From the cell containing the given text, extract its center point as [X, Y] coordinate. 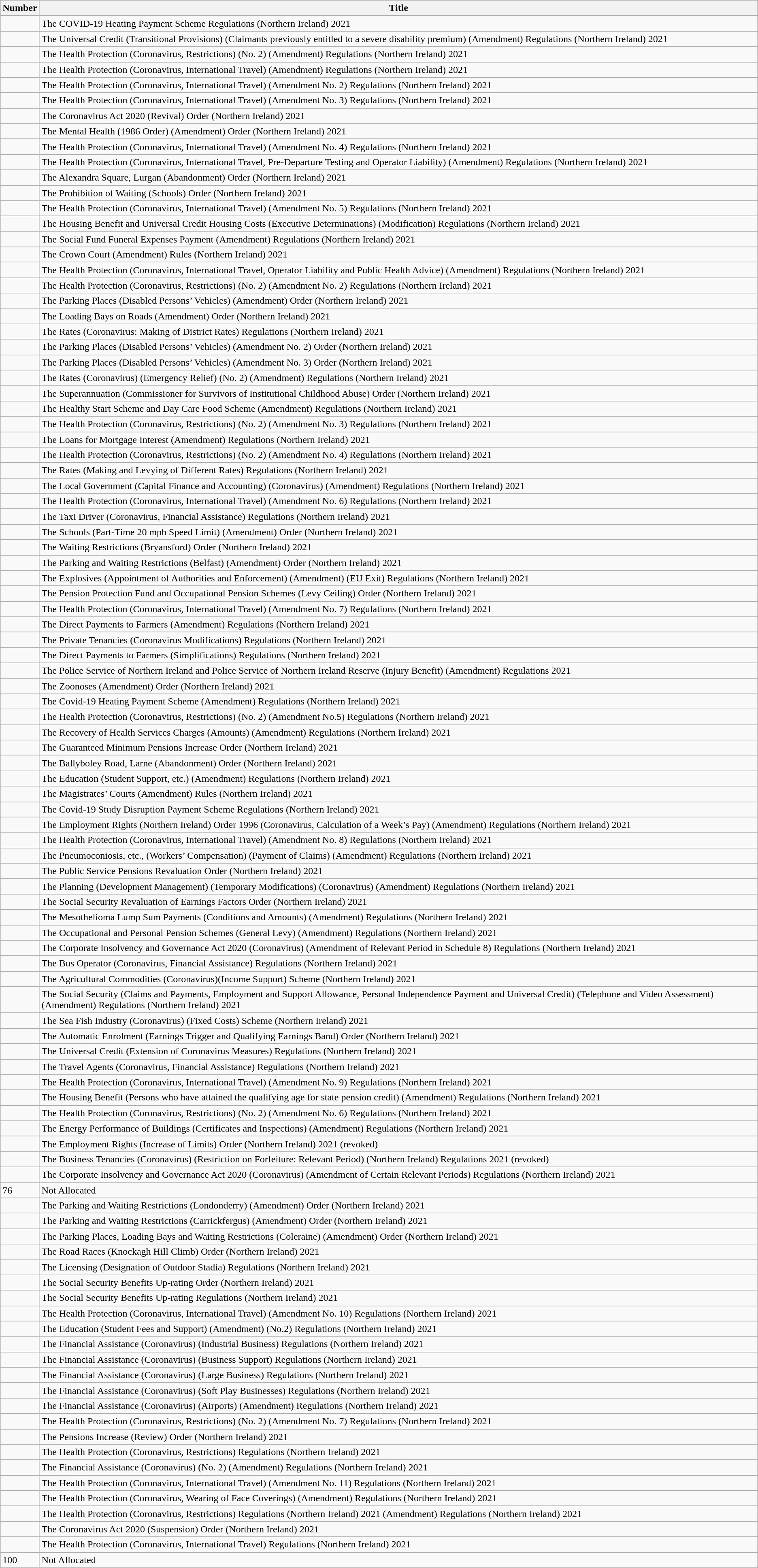
The Private Tenancies (Coronavirus Modifications) Regulations (Northern Ireland) 2021 [398, 640]
The Health Protection (Coronavirus, International Travel) (Amendment No. 9) Regulations (Northern Ireland) 2021 [398, 1082]
Number [20, 8]
The Schools (Part-Time 20 mph Speed Limit) (Amendment) Order (Northern Ireland) 2021 [398, 532]
The Rates (Coronavirus) (Emergency Relief) (No. 2) (Amendment) Regulations (Northern Ireland) 2021 [398, 378]
The Housing Benefit (Persons who have attained the qualifying age for state pension credit) (Amendment) Regulations (Northern Ireland) 2021 [398, 1098]
The Health Protection (Coronavirus, International Travel) (Amendment) Regulations (Northern Ireland) 2021 [398, 70]
Title [398, 8]
The Energy Performance of Buildings (Certificates and Inspections) (Amendment) Regulations (Northern Ireland) 2021 [398, 1128]
The Healthy Start Scheme and Day Care Food Scheme (Amendment) Regulations (Northern Ireland) 2021 [398, 408]
100 [20, 1560]
The Waiting Restrictions (Bryansford) Order (Northern Ireland) 2021 [398, 547]
The Financial Assistance (Coronavirus) (Industrial Business) Regulations (Northern Ireland) 2021 [398, 1344]
The Health Protection (Coronavirus, International Travel) (Amendment No. 6) Regulations (Northern Ireland) 2021 [398, 501]
The Health Protection (Coronavirus, International Travel) (Amendment No. 4) Regulations (Northern Ireland) 2021 [398, 147]
The Health Protection (Coronavirus, Restrictions) (No. 2) (Amendment) Regulations (Northern Ireland) 2021 [398, 54]
The Health Protection (Coronavirus, International Travel) Regulations (Northern Ireland) 2021 [398, 1545]
The Business Tenancies (Coronavirus) (Restriction on Forfeiture: Relevant Period) (Northern Ireland) Regulations 2021 (revoked) [398, 1159]
The Licensing (Designation of Outdoor Stadia) Regulations (Northern Ireland) 2021 [398, 1267]
The Employment Rights (Northern Ireland) Order 1996 (Coronavirus, Calculation of a Week’s Pay) (Amendment) Regulations (Northern Ireland) 2021 [398, 825]
The Financial Assistance (Coronavirus) (Airports) (Amendment) Regulations (Northern Ireland) 2021 [398, 1406]
The Parking Places, Loading Bays and Waiting Restrictions (Coleraine) (Amendment) Order (Northern Ireland) 2021 [398, 1236]
The Explosives (Appointment of Authorities and Enforcement) (Amendment) (EU Exit) Regulations (Northern Ireland) 2021 [398, 578]
The Public Service Pensions Revaluation Order (Northern Ireland) 2021 [398, 871]
The Financial Assistance (Coronavirus) (Soft Play Businesses) Regulations (Northern Ireland) 2021 [398, 1390]
The Health Protection (Coronavirus, International Travel) (Amendment No. 5) Regulations (Northern Ireland) 2021 [398, 208]
The Health Protection (Coronavirus, Restrictions) (No. 2) (Amendment No. 6) Regulations (Northern Ireland) 2021 [398, 1113]
The Direct Payments to Farmers (Amendment) Regulations (Northern Ireland) 2021 [398, 624]
The Mesothelioma Lump Sum Payments (Conditions and Amounts) (Amendment) Regulations (Northern Ireland) 2021 [398, 917]
The Health Protection (Coronavirus, Restrictions) (No. 2) (Amendment No.5) Regulations (Northern Ireland) 2021 [398, 717]
The Guaranteed Minimum Pensions Increase Order (Northern Ireland) 2021 [398, 748]
The Automatic Enrolment (Earnings Trigger and Qualifying Earnings Band) Order (Northern Ireland) 2021 [398, 1036]
The Planning (Development Management) (Temporary Modifications) (Coronavirus) (Amendment) Regulations (Northern Ireland) 2021 [398, 886]
The Road Races (Knockagh Hill Climb) Order (Northern Ireland) 2021 [398, 1252]
The Health Protection (Coronavirus, International Travel) (Amendment No. 3) Regulations (Northern Ireland) 2021 [398, 100]
The Employment Rights (Increase of Limits) Order (Northern Ireland) 2021 (revoked) [398, 1144]
The Health Protection (Coronavirus, International Travel) (Amendment No. 2) Regulations (Northern Ireland) 2021 [398, 85]
The Pension Protection Fund and Occupational Pension Schemes (Levy Ceiling) Order (Northern Ireland) 2021 [398, 594]
The Universal Credit (Extension of Coronavirus Measures) Regulations (Northern Ireland) 2021 [398, 1051]
The Social Security Benefits Up-rating Regulations (Northern Ireland) 2021 [398, 1298]
The Coronavirus Act 2020 (Suspension) Order (Northern Ireland) 2021 [398, 1529]
The Health Protection (Coronavirus, Wearing of Face Coverings) (Amendment) Regulations (Northern Ireland) 2021 [398, 1498]
The Health Protection (Coronavirus, Restrictions) Regulations (Northern Ireland) 2021 [398, 1452]
The Ballyboley Road, Larne (Abandonment) Order (Northern Ireland) 2021 [398, 763]
The Parking and Waiting Restrictions (Londonderry) (Amendment) Order (Northern Ireland) 2021 [398, 1206]
The Agricultural Commodities (Coronavirus)(Income Support) Scheme (Northern Ireland) 2021 [398, 979]
The Health Protection (Coronavirus, International Travel) (Amendment No. 7) Regulations (Northern Ireland) 2021 [398, 609]
The Parking and Waiting Restrictions (Carrickfergus) (Amendment) Order (Northern Ireland) 2021 [398, 1221]
The Health Protection (Coronavirus, Restrictions) (No. 2) (Amendment No. 2) Regulations (Northern Ireland) 2021 [398, 285]
The Financial Assistance (Coronavirus) (Large Business) Regulations (Northern Ireland) 2021 [398, 1375]
The Education (Student Fees and Support) (Amendment) (No.2) Regulations (Northern Ireland) 2021 [398, 1329]
The Covid-19 Heating Payment Scheme (Amendment) Regulations (Northern Ireland) 2021 [398, 702]
The Bus Operator (Coronavirus, Financial Assistance) Regulations (Northern Ireland) 2021 [398, 964]
The Health Protection (Coronavirus, International Travel) (Amendment No. 10) Regulations (Northern Ireland) 2021 [398, 1313]
The Taxi Driver (Coronavirus, Financial Assistance) Regulations (Northern Ireland) 2021 [398, 517]
The Zoonoses (Amendment) Order (Northern Ireland) 2021 [398, 686]
The Health Protection (Coronavirus, Restrictions) Regulations (Northern Ireland) 2021 (Amendment) Regulations (Northern Ireland) 2021 [398, 1514]
The COVID-19 Heating Payment Scheme Regulations (Northern Ireland) 2021 [398, 23]
The Pneumoconiosis, etc., (Workers’ Compensation) (Payment of Claims) (Amendment) Regulations (Northern Ireland) 2021 [398, 855]
The Health Protection (Coronavirus, Restrictions) (No. 2) (Amendment No. 4) Regulations (Northern Ireland) 2021 [398, 455]
The Coronavirus Act 2020 (Revival) Order (Northern Ireland) 2021 [398, 116]
The Health Protection (Coronavirus, International Travel) (Amendment No. 11) Regulations (Northern Ireland) 2021 [398, 1483]
The Police Service of Northern Ireland and Police Service of Northern Ireland Reserve (Injury Benefit) (Amendment) Regulations 2021 [398, 670]
The Loans for Mortgage Interest (Amendment) Regulations (Northern Ireland) 2021 [398, 439]
The Sea Fish Industry (Coronavirus) (Fixed Costs) Scheme (Northern Ireland) 2021 [398, 1021]
The Housing Benefit and Universal Credit Housing Costs (Executive Determinations) (Modification) Regulations (Northern Ireland) 2021 [398, 224]
The Occupational and Personal Pension Schemes (General Levy) (Amendment) Regulations (Northern Ireland) 2021 [398, 932]
The Parking Places (Disabled Persons’ Vehicles) (Amendment) Order (Northern Ireland) 2021 [398, 301]
The Covid-19 Study Disruption Payment Scheme Regulations (Northern Ireland) 2021 [398, 809]
The Travel Agents (Coronavirus, Financial Assistance) Regulations (Northern Ireland) 2021 [398, 1067]
The Education (Student Support, etc.) (Amendment) Regulations (Northern Ireland) 2021 [398, 779]
The Rates (Making and Levying of Different Rates) Regulations (Northern Ireland) 2021 [398, 470]
The Parking Places (Disabled Persons’ Vehicles) (Amendment No. 3) Order (Northern Ireland) 2021 [398, 362]
The Crown Court (Amendment) Rules (Northern Ireland) 2021 [398, 255]
The Magistrates’ Courts (Amendment) Rules (Northern Ireland) 2021 [398, 794]
The Prohibition of Waiting (Schools) Order (Northern Ireland) 2021 [398, 193]
The Loading Bays on Roads (Amendment) Order (Northern Ireland) 2021 [398, 316]
The Corporate Insolvency and Governance Act 2020 (Coronavirus) (Amendment of Relevant Period in Schedule 8) Regulations (Northern Ireland) 2021 [398, 948]
The Alexandra Square, Lurgan (Abandonment) Order (Northern Ireland) 2021 [398, 177]
The Pensions Increase (Review) Order (Northern Ireland) 2021 [398, 1437]
The Parking and Waiting Restrictions (Belfast) (Amendment) Order (Northern Ireland) 2021 [398, 563]
The Local Government (Capital Finance and Accounting) (Coronavirus) (Amendment) Regulations (Northern Ireland) 2021 [398, 486]
The Parking Places (Disabled Persons’ Vehicles) (Amendment No. 2) Order (Northern Ireland) 2021 [398, 347]
The Superannuation (Commissioner for Survivors of Institutional Childhood Abuse) Order (Northern Ireland) 2021 [398, 393]
The Social Fund Funeral Expenses Payment (Amendment) Regulations (Northern Ireland) 2021 [398, 239]
The Social Security Benefits Up-rating Order (Northern Ireland) 2021 [398, 1283]
The Health Protection (Coronavirus, Restrictions) (No. 2) (Amendment No. 3) Regulations (Northern Ireland) 2021 [398, 424]
The Recovery of Health Services Charges (Amounts) (Amendment) Regulations (Northern Ireland) 2021 [398, 732]
The Direct Payments to Farmers (Simplifications) Regulations (Northern Ireland) 2021 [398, 655]
The Mental Health (1986 Order) (Amendment) Order (Northern Ireland) 2021 [398, 131]
The Health Protection (Coronavirus, Restrictions) (No. 2) (Amendment No. 7) Regulations (Northern Ireland) 2021 [398, 1421]
76 [20, 1190]
The Social Security Revaluation of Earnings Factors Order (Northern Ireland) 2021 [398, 902]
The Health Protection (Coronavirus, International Travel) (Amendment No. 8) Regulations (Northern Ireland) 2021 [398, 840]
The Financial Assistance (Coronavirus) (No. 2) (Amendment) Regulations (Northern Ireland) 2021 [398, 1468]
The Rates (Coronavirus: Making of District Rates) Regulations (Northern Ireland) 2021 [398, 332]
The Financial Assistance (Coronavirus) (Business Support) Regulations (Northern Ireland) 2021 [398, 1360]
The Corporate Insolvency and Governance Act 2020 (Coronavirus) (Amendment of Certain Relevant Periods) Regulations (Northern Ireland) 2021 [398, 1174]
